Capture the cell that displays the provided text and extract its (X, Y) central coordinate. 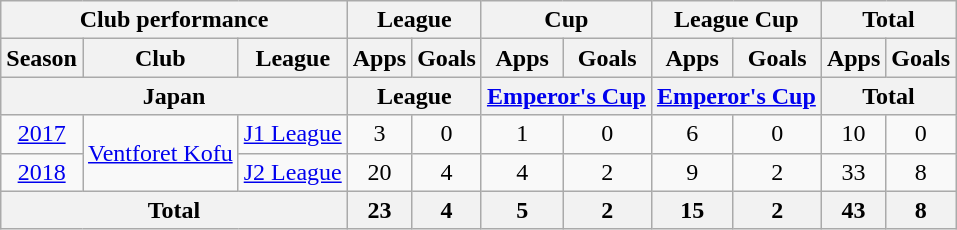
League Cup (736, 20)
6 (692, 134)
10 (853, 134)
J1 League (292, 134)
Japan (174, 96)
2017 (42, 134)
Club performance (174, 20)
3 (379, 134)
43 (853, 210)
23 (379, 210)
20 (379, 172)
5 (522, 210)
Club (160, 58)
1 (522, 134)
15 (692, 210)
33 (853, 172)
Season (42, 58)
J2 League (292, 172)
Cup (566, 20)
Ventforet Kofu (160, 153)
2018 (42, 172)
9 (692, 172)
